From the cell containing the given text, extract its center point as [X, Y] coordinate. 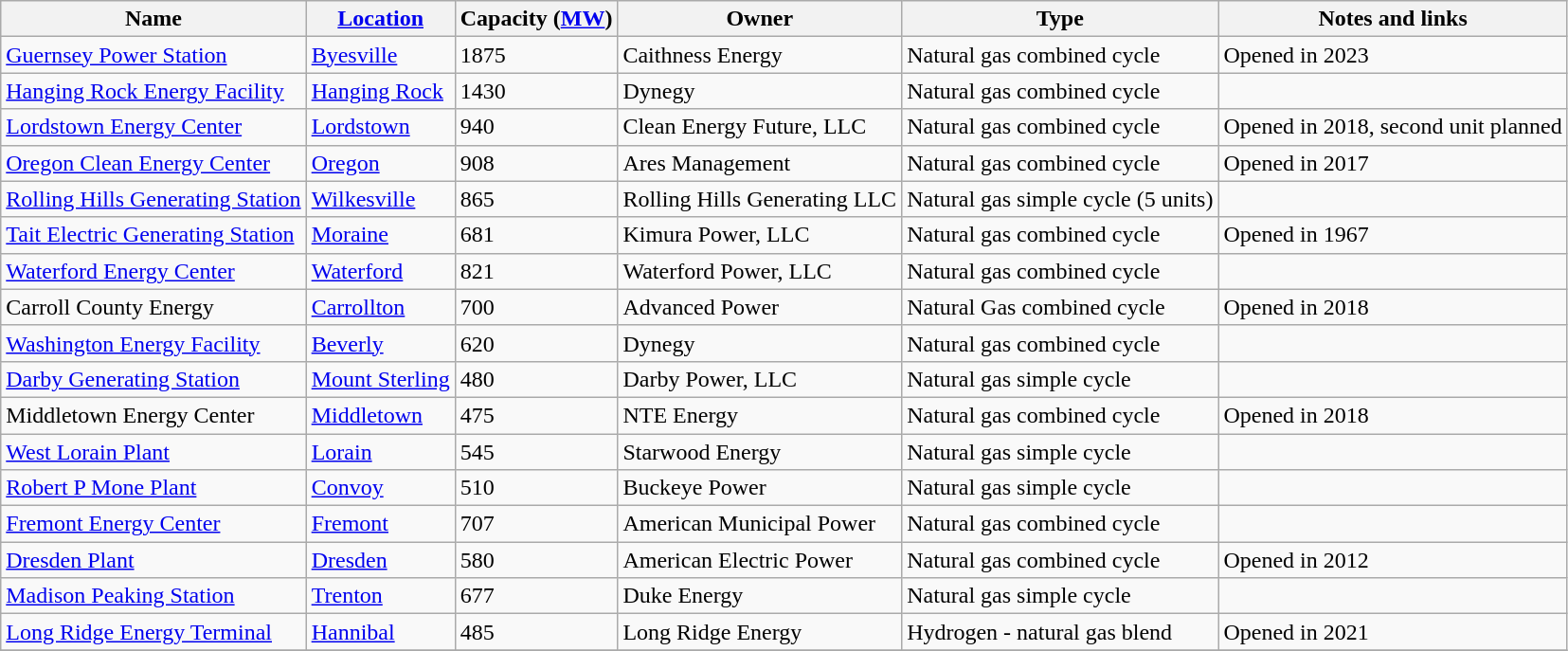
West Lorain Plant [153, 452]
Ares Management [760, 163]
Fremont Energy Center [153, 524]
545 [536, 452]
Middletown Energy Center [153, 415]
Long Ridge Energy Terminal [153, 632]
Lordstown Energy Center [153, 127]
Starwood Energy [760, 452]
Carrollton [381, 307]
Opened in 2023 [1393, 55]
510 [536, 488]
Waterford Energy Center [153, 271]
865 [536, 199]
480 [536, 379]
Capacity (MW) [536, 19]
Hannibal [381, 632]
Advanced Power [760, 307]
940 [536, 127]
1430 [536, 91]
Long Ridge Energy [760, 632]
Clean Energy Future, LLC [760, 127]
Darby Power, LLC [760, 379]
Location [381, 19]
Type [1060, 19]
Waterford Power, LLC [760, 271]
Tait Electric Generating Station [153, 235]
Hydrogen - natural gas blend [1060, 632]
Opened in 2017 [1393, 163]
Rolling Hills Generating Station [153, 199]
580 [536, 560]
Waterford [381, 271]
Trenton [381, 596]
Hanging Rock Energy Facility [153, 91]
677 [536, 596]
475 [536, 415]
681 [536, 235]
Dresden [381, 560]
Kimura Power, LLC [760, 235]
Washington Energy Facility [153, 343]
Convoy [381, 488]
Guernsey Power Station [153, 55]
485 [536, 632]
Name [153, 19]
1875 [536, 55]
Moraine [381, 235]
Robert P Mone Plant [153, 488]
Natural Gas combined cycle [1060, 307]
Notes and links [1393, 19]
Natural gas simple cycle (5 units) [1060, 199]
821 [536, 271]
700 [536, 307]
908 [536, 163]
Hanging Rock [381, 91]
Fremont [381, 524]
Owner [760, 19]
Opened in 2018, second unit planned [1393, 127]
620 [536, 343]
Middletown [381, 415]
707 [536, 524]
Madison Peaking Station [153, 596]
Lorain [381, 452]
Caithness Energy [760, 55]
Dresden Plant [153, 560]
Opened in 2021 [1393, 632]
Oregon [381, 163]
Duke Energy [760, 596]
Opened in 2012 [1393, 560]
Byesville [381, 55]
Lordstown [381, 127]
Oregon Clean Energy Center [153, 163]
American Municipal Power [760, 524]
American Electric Power [760, 560]
Beverly [381, 343]
Buckeye Power [760, 488]
Carroll County Energy [153, 307]
Mount Sterling [381, 379]
Darby Generating Station [153, 379]
NTE Energy [760, 415]
Rolling Hills Generating LLC [760, 199]
Wilkesville [381, 199]
Opened in 1967 [1393, 235]
